Provide the [X, Y] coordinate of the cell's center where the given text is located.  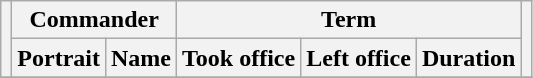
Commander [94, 20]
Portrait [59, 58]
Term [349, 20]
Name [140, 58]
Left office [359, 58]
Duration [468, 58]
Took office [239, 58]
